Extract the [x, y] coordinate from the center of the cell holding the provided text.  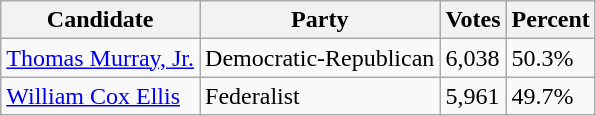
Votes [473, 20]
Federalist [320, 96]
50.3% [550, 58]
Party [320, 20]
Percent [550, 20]
5,961 [473, 96]
Candidate [100, 20]
Thomas Murray, Jr. [100, 58]
Democratic-Republican [320, 58]
6,038 [473, 58]
William Cox Ellis [100, 96]
49.7% [550, 96]
